Identify which cell holds the provided text, then report its [x, y] central coordinate. 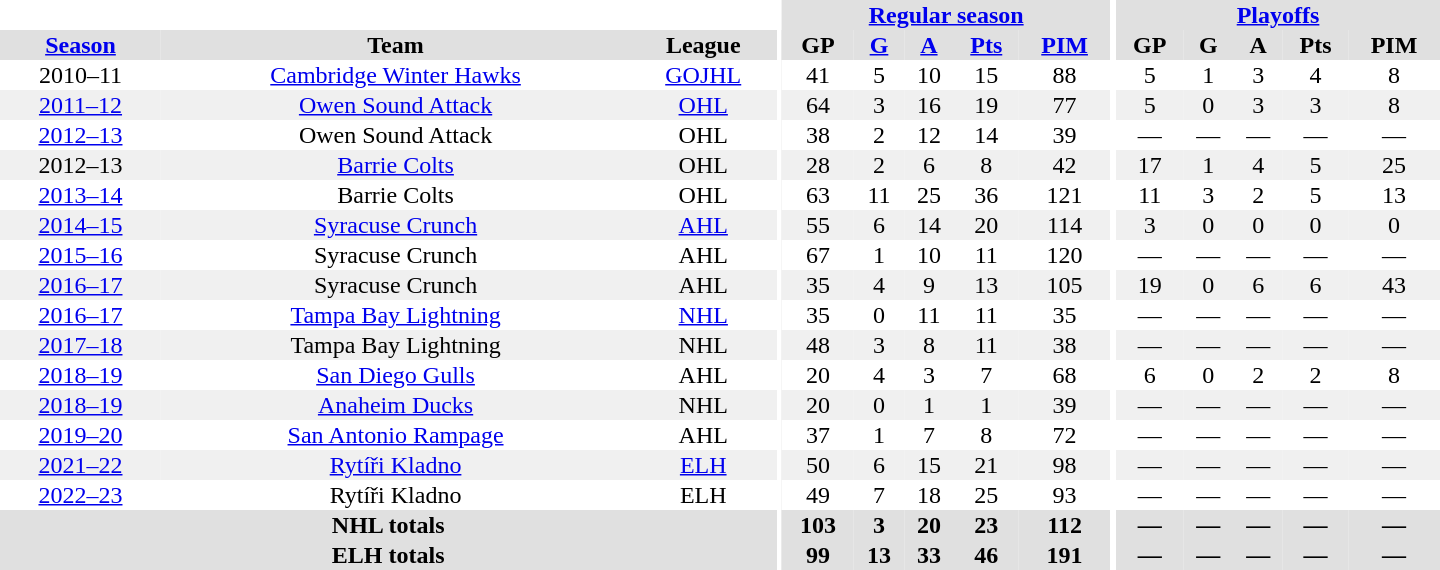
NHL totals [388, 525]
114 [1065, 225]
Regular season [946, 15]
2019–20 [80, 435]
2014–15 [80, 225]
2010–11 [80, 75]
23 [986, 525]
49 [818, 495]
2022–23 [80, 495]
64 [818, 105]
League [703, 45]
21 [986, 465]
42 [1065, 165]
2011–12 [80, 105]
121 [1065, 195]
12 [929, 135]
36 [986, 195]
55 [818, 225]
112 [1065, 525]
Anaheim Ducks [396, 405]
88 [1065, 75]
33 [929, 555]
72 [1065, 435]
50 [818, 465]
18 [929, 495]
37 [818, 435]
63 [818, 195]
San Antonio Rampage [396, 435]
Team [396, 45]
43 [1394, 285]
ELH totals [388, 555]
48 [818, 345]
GOJHL [703, 75]
68 [1065, 375]
17 [1150, 165]
2015–16 [80, 255]
41 [818, 75]
103 [818, 525]
28 [818, 165]
93 [1065, 495]
105 [1065, 285]
77 [1065, 105]
67 [818, 255]
Playoffs [1278, 15]
Cambridge Winter Hawks [396, 75]
2017–18 [80, 345]
120 [1065, 255]
9 [929, 285]
2021–22 [80, 465]
Season [80, 45]
46 [986, 555]
San Diego Gulls [396, 375]
98 [1065, 465]
191 [1065, 555]
2013–14 [80, 195]
99 [818, 555]
16 [929, 105]
